Output the [X, Y] coordinate of the center of the cell containing the given text.  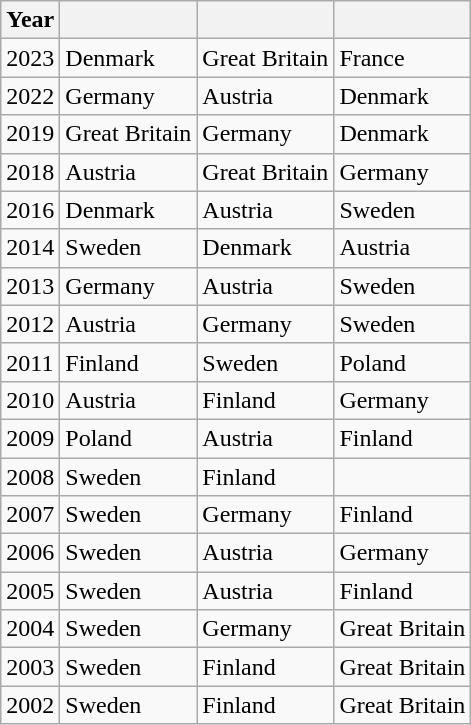
France [402, 58]
2013 [30, 286]
2016 [30, 210]
2004 [30, 629]
2018 [30, 172]
2008 [30, 477]
2022 [30, 96]
2010 [30, 400]
2023 [30, 58]
2002 [30, 705]
2014 [30, 248]
2003 [30, 667]
2009 [30, 438]
2011 [30, 362]
2006 [30, 553]
Year [30, 20]
2019 [30, 134]
2005 [30, 591]
2007 [30, 515]
2012 [30, 324]
